Search for the cell housing the specified text and yield its [x, y] center coordinate. 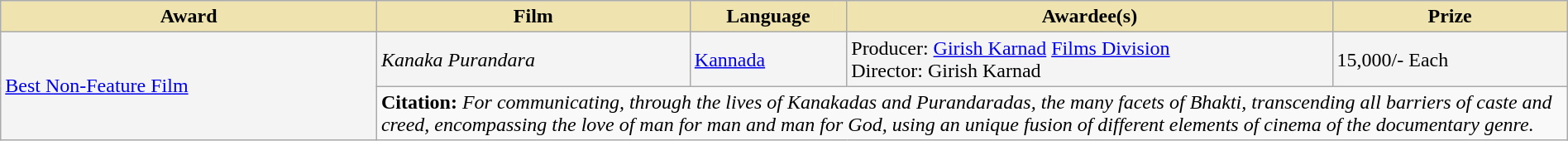
Award [189, 17]
Best Non-Feature Film [189, 86]
Awardee(s) [1090, 17]
Prize [1450, 17]
Film [533, 17]
15,000/- Each [1450, 60]
Producer: Girish Karnad Films DivisionDirector: Girish Karnad [1090, 60]
Language [767, 17]
Kannada [767, 60]
Kanaka Purandara [533, 60]
